Pinpoint the cell where the given text exists, returning its (X, Y) midpoint coordinate. 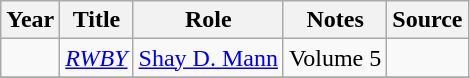
Source (428, 20)
Title (96, 20)
Shay D. Mann (208, 58)
RWBY (96, 58)
Role (208, 20)
Volume 5 (334, 58)
Notes (334, 20)
Year (30, 20)
